Capture the cell that displays the provided text and extract its [X, Y] central coordinate. 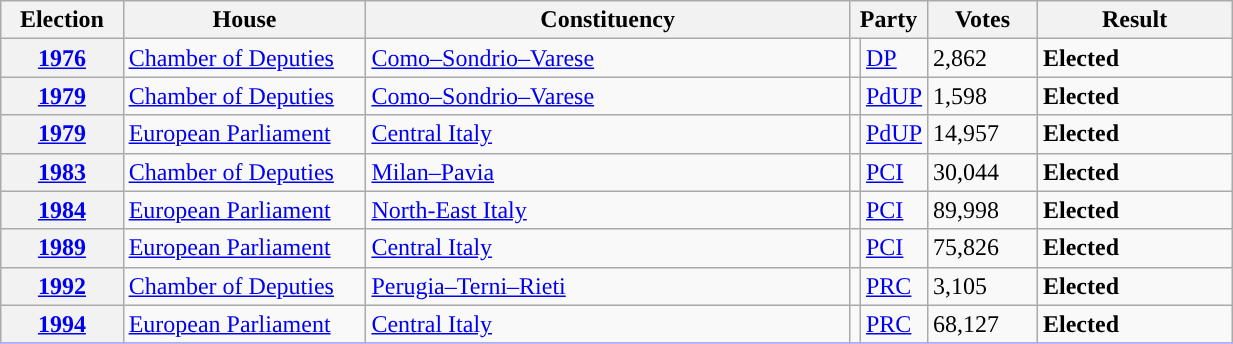
Result [1134, 20]
89,998 [983, 210]
1,598 [983, 96]
Election [62, 20]
1989 [62, 248]
1994 [62, 324]
68,127 [983, 324]
3,105 [983, 286]
Votes [983, 20]
75,826 [983, 248]
House [244, 20]
1992 [62, 286]
14,957 [983, 134]
DP [894, 58]
30,044 [983, 172]
1983 [62, 172]
1984 [62, 210]
Party [888, 20]
Milan–Pavia [608, 172]
1976 [62, 58]
Perugia–Terni–Rieti [608, 286]
2,862 [983, 58]
Constituency [608, 20]
North-East Italy [608, 210]
